Capture the cell that displays the provided text and extract its [x, y] central coordinate. 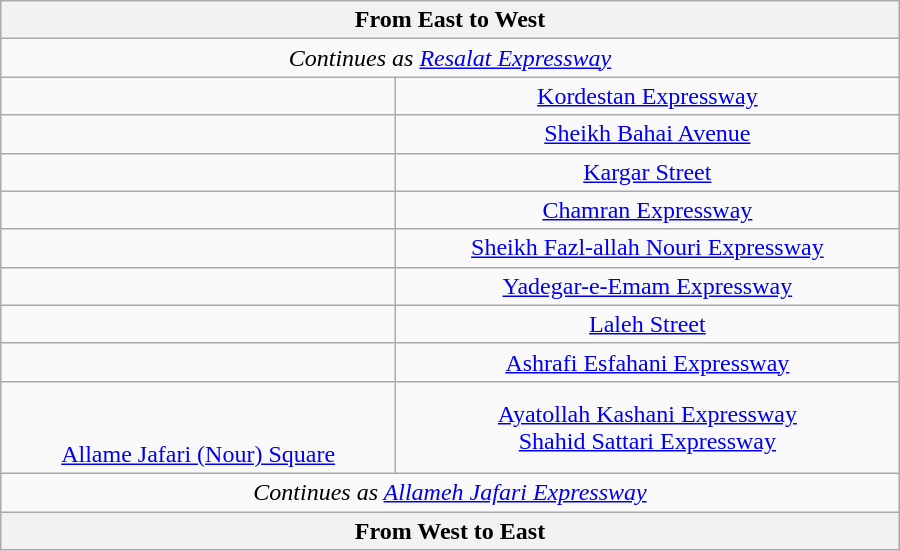
Kargar Street [647, 172]
Kordestan Expressway [647, 96]
Ashrafi Esfahani Expressway [647, 362]
Allame Jafari (Nour) Square [198, 427]
Continues as Allameh Jafari Expressway [450, 492]
Sheikh Fazl-allah Nouri Expressway [647, 248]
Laleh Street [647, 324]
From West to East [450, 531]
Sheikh Bahai Avenue [647, 134]
Ayatollah Kashani Expressway Shahid Sattari Expressway [647, 427]
Continues as Resalat Expressway [450, 58]
From East to West [450, 20]
Chamran Expressway [647, 210]
Yadegar-e-Emam Expressway [647, 286]
